Extract the [x, y] coordinate from the center of the cell holding the provided text.  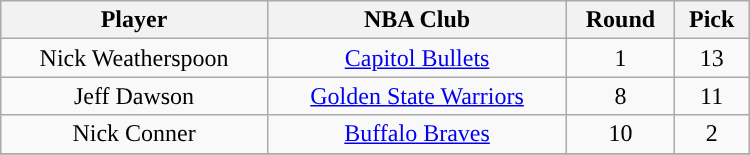
Buffalo Braves [416, 134]
Golden State Warriors [416, 96]
Pick [712, 20]
2 [712, 134]
1 [620, 58]
NBA Club [416, 20]
Capitol Bullets [416, 58]
13 [712, 58]
10 [620, 134]
Jeff Dawson [134, 96]
Nick Weatherspoon [134, 58]
8 [620, 96]
Nick Conner [134, 134]
Round [620, 20]
Player [134, 20]
11 [712, 96]
